Scan for the cell matching the given text and deliver its (x, y) coordinate at center. 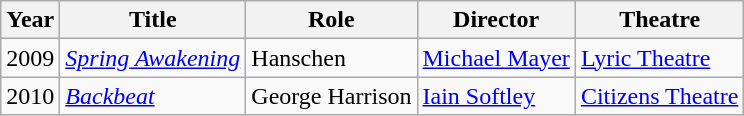
Director (496, 20)
Year (30, 20)
2010 (30, 96)
2009 (30, 58)
George Harrison (332, 96)
Spring Awakening (153, 58)
Backbeat (153, 96)
Hanschen (332, 58)
Iain Softley (496, 96)
Michael Mayer (496, 58)
Lyric Theatre (660, 58)
Theatre (660, 20)
Role (332, 20)
Citizens Theatre (660, 96)
Title (153, 20)
